Find where the given text appears and provide that cell's center as (X, Y) coordinate. 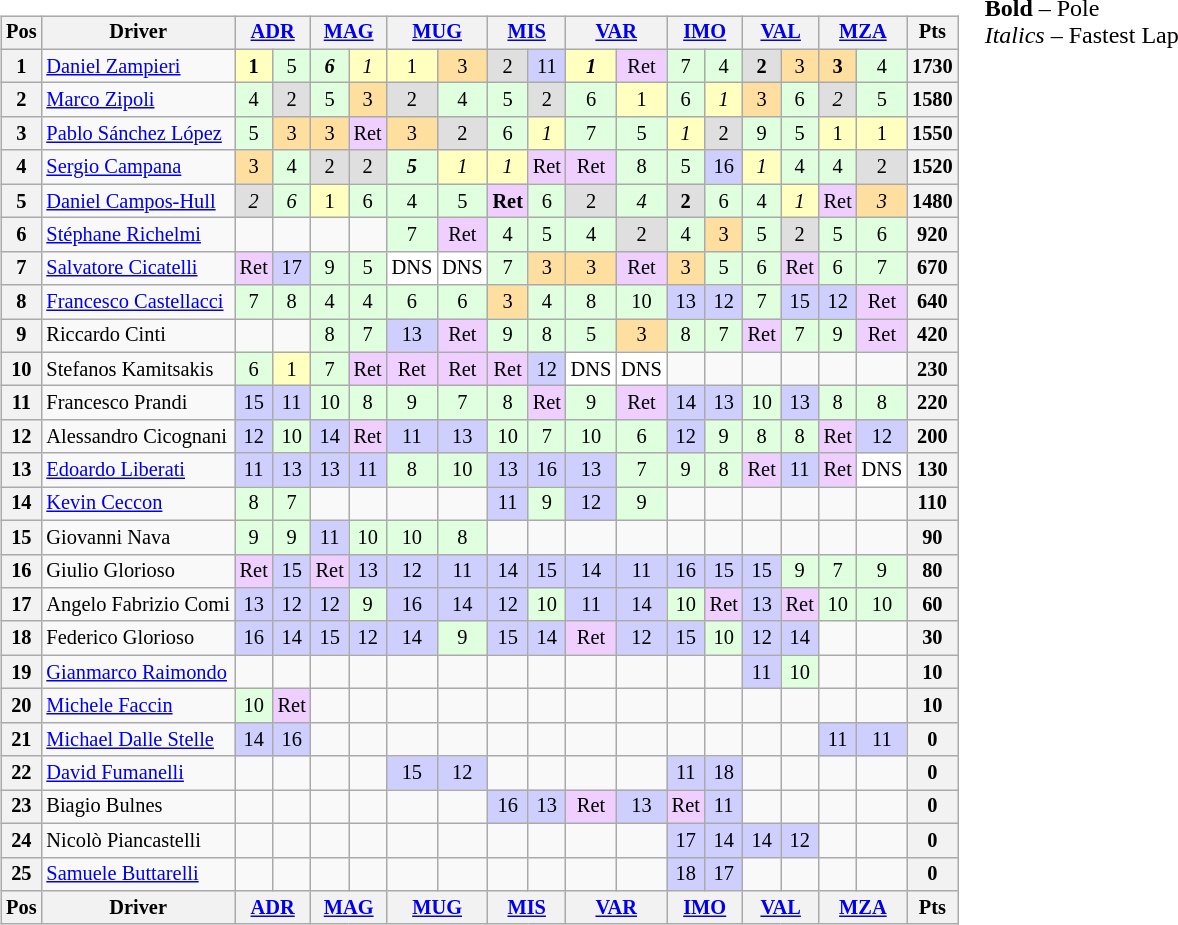
Samuele Buttarelli (138, 874)
21 (21, 739)
Marco Zipoli (138, 100)
Alessandro Cicognani (138, 437)
60 (932, 605)
Giulio Glorioso (138, 571)
1520 (932, 167)
Nicolò Piancastelli (138, 840)
90 (932, 537)
110 (932, 504)
24 (21, 840)
Daniel Campos-Hull (138, 201)
Michael Dalle Stelle (138, 739)
920 (932, 235)
20 (21, 706)
Biagio Bulnes (138, 807)
Stefanos Kamitsakis (138, 369)
23 (21, 807)
Riccardo Cinti (138, 336)
Michele Faccin (138, 706)
Edoardo Liberati (138, 470)
Kevin Ceccon (138, 504)
Salvatore Cicatelli (138, 268)
80 (932, 571)
130 (932, 470)
1550 (932, 134)
Sergio Campana (138, 167)
1480 (932, 201)
25 (21, 874)
Stéphane Richelmi (138, 235)
Angelo Fabrizio Comi (138, 605)
Francesco Castellacci (138, 302)
30 (932, 638)
Giovanni Nava (138, 537)
22 (21, 773)
19 (21, 672)
Federico Glorioso (138, 638)
David Fumanelli (138, 773)
Pablo Sánchez López (138, 134)
230 (932, 369)
Francesco Prandi (138, 403)
200 (932, 437)
1580 (932, 100)
Gianmarco Raimondo (138, 672)
640 (932, 302)
Daniel Zampieri (138, 66)
670 (932, 268)
220 (932, 403)
420 (932, 336)
1730 (932, 66)
